Scan for the cell matching the given text and deliver its [x, y] coordinate at center. 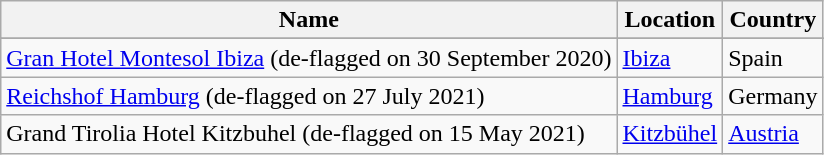
Ibiza [670, 58]
Grand Tirolia Hotel Kitzbuhel (de-flagged on 15 May 2021) [309, 134]
Gran Hotel Montesol Ibiza (de-flagged on 30 September 2020) [309, 58]
Spain [773, 58]
Name [309, 20]
Germany [773, 96]
Kitzbühel [670, 134]
Reichshof Hamburg (de-flagged on 27 July 2021) [309, 96]
Location [670, 20]
Hamburg [670, 96]
Country [773, 20]
Austria [773, 134]
